Capture the cell that displays the provided text and extract its [x, y] central coordinate. 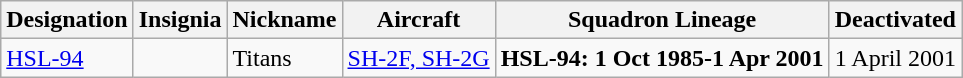
HSL-94: 1 Oct 1985-1 Apr 2001 [662, 58]
Deactivated [895, 20]
SH-2F, SH-2G [418, 58]
Designation [67, 20]
Squadron Lineage [662, 20]
HSL-94 [67, 58]
Aircraft [418, 20]
Insignia [180, 20]
Nickname [284, 20]
Titans [284, 58]
1 April 2001 [895, 58]
